Detect which cell encompasses the target text, then output its (X, Y) center coordinate. 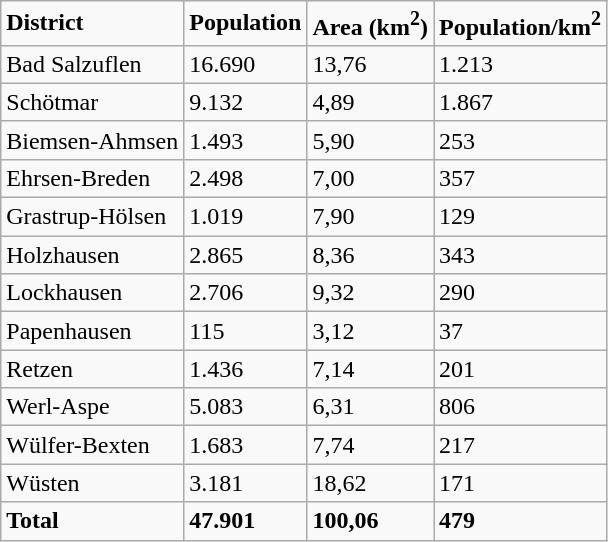
Schötmar (92, 102)
7,74 (370, 445)
16.690 (246, 64)
Bad Salzuflen (92, 64)
9.132 (246, 102)
Population (246, 24)
479 (520, 521)
115 (246, 331)
3,12 (370, 331)
2.498 (246, 178)
1.683 (246, 445)
253 (520, 140)
290 (520, 293)
343 (520, 255)
1.493 (246, 140)
357 (520, 178)
Area (km2) (370, 24)
7,14 (370, 369)
1.213 (520, 64)
Retzen (92, 369)
806 (520, 407)
7,90 (370, 217)
1.019 (246, 217)
171 (520, 483)
Werl-Aspe (92, 407)
13,76 (370, 64)
Ehrsen-Breden (92, 178)
201 (520, 369)
3.181 (246, 483)
1.867 (520, 102)
1.436 (246, 369)
217 (520, 445)
Population/km2 (520, 24)
Total (92, 521)
Wülfer-Bexten (92, 445)
47.901 (246, 521)
Grastrup-Hölsen (92, 217)
2.865 (246, 255)
Lockhausen (92, 293)
129 (520, 217)
Biemsen-Ahmsen (92, 140)
Holzhausen (92, 255)
8,36 (370, 255)
District (92, 24)
18,62 (370, 483)
37 (520, 331)
4,89 (370, 102)
5.083 (246, 407)
9,32 (370, 293)
Papenhausen (92, 331)
Wüsten (92, 483)
100,06 (370, 521)
6,31 (370, 407)
2.706 (246, 293)
5,90 (370, 140)
7,00 (370, 178)
